Search for the cell housing the specified text and yield its (x, y) center coordinate. 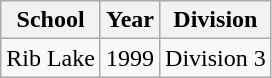
School (51, 20)
Rib Lake (51, 58)
Year (130, 20)
Division 3 (216, 58)
1999 (130, 58)
Division (216, 20)
